Return the (x, y) coordinate for the center point of the cell that contains the specified text.  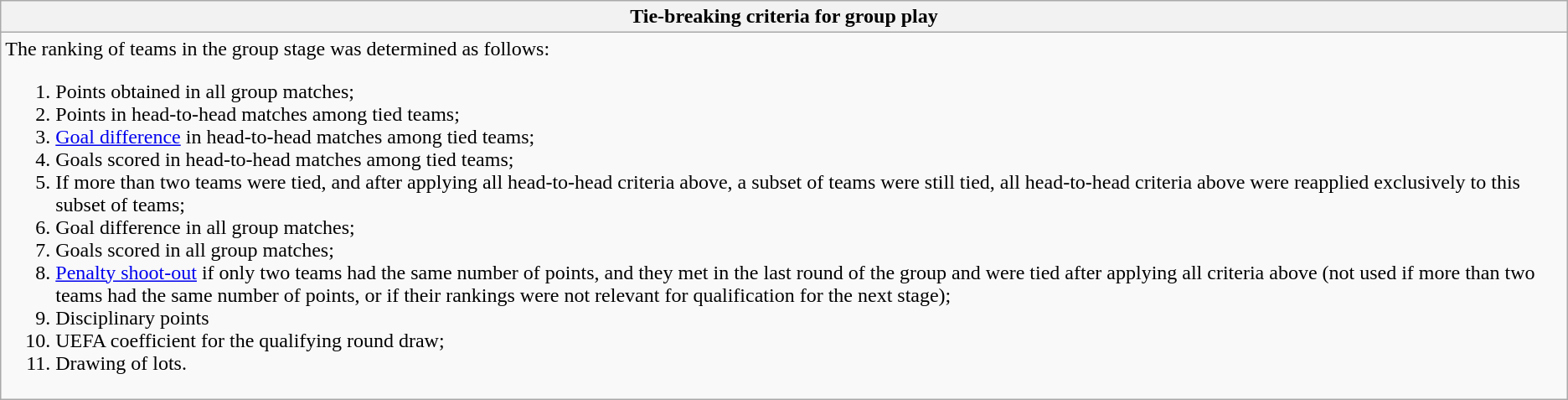
Tie-breaking criteria for group play (784, 17)
